Detect which cell encompasses the target text, then output its (X, Y) center coordinate. 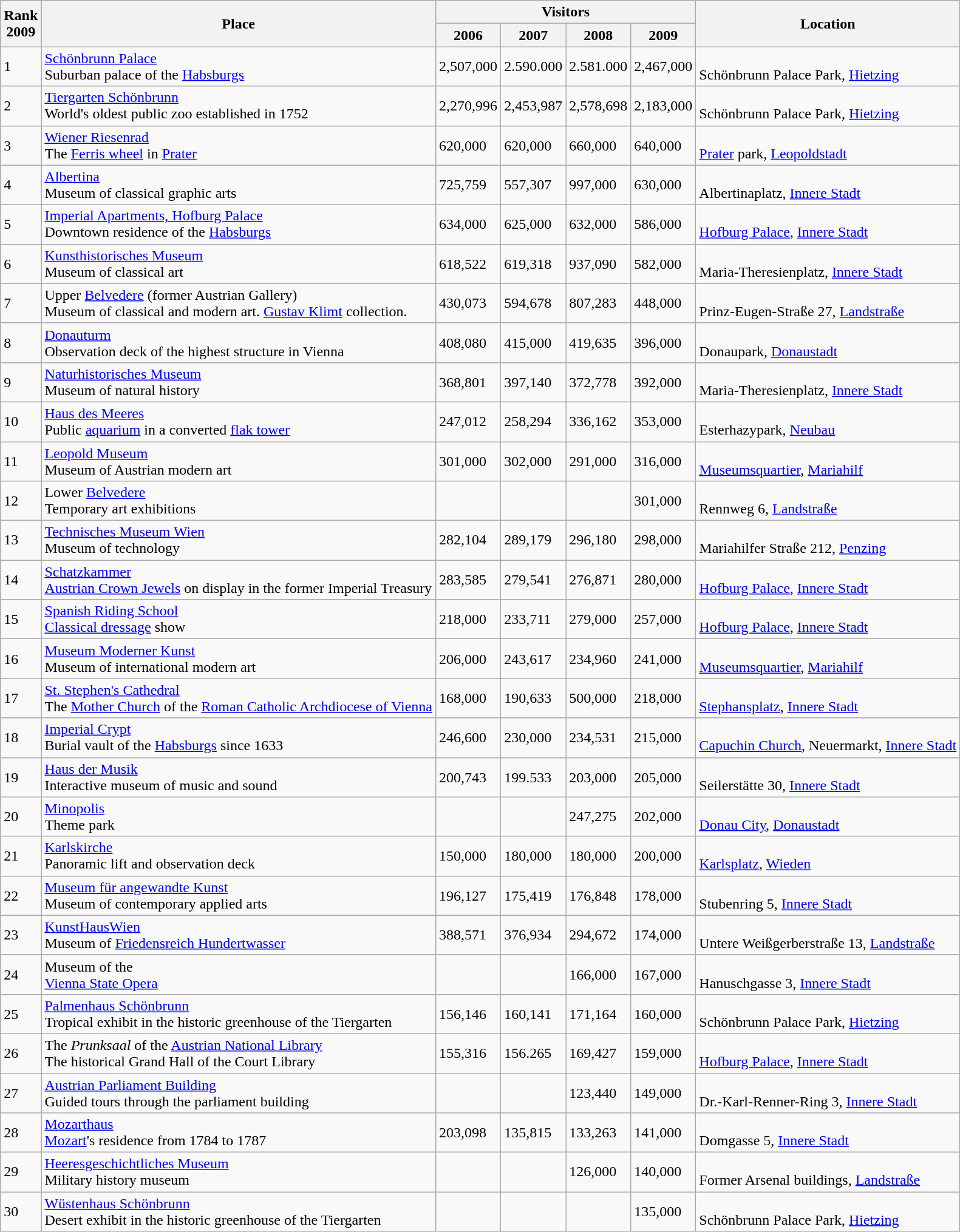
280,000 (663, 580)
619,318 (533, 263)
276,871 (599, 580)
557,307 (533, 184)
282,104 (469, 540)
368,801 (469, 382)
298,000 (663, 540)
3 (21, 146)
Donaupark, Donaustadt (828, 342)
2007 (533, 35)
135,815 (533, 1132)
Kunsthistorisches MuseumMuseum of classical art (239, 263)
430,073 (469, 303)
4 (21, 184)
205,000 (663, 777)
Spanish Riding SchoolClassical dressage show (239, 619)
2006 (469, 35)
20 (21, 817)
202,000 (663, 817)
388,571 (469, 935)
586,000 (663, 225)
257,000 (663, 619)
175,419 (533, 896)
630,000 (663, 184)
MinopolisTheme park (239, 817)
Haus des MeeresPublic aquarium in a converted flak tower (239, 421)
196,127 (469, 896)
29 (21, 1173)
126,000 (599, 1173)
291,000 (599, 461)
725,759 (469, 184)
133,263 (599, 1132)
6 (21, 263)
Lower BelvedereTemporary art exhibitions (239, 501)
1 (21, 67)
160,000 (663, 1014)
140,000 (663, 1173)
166,000 (599, 975)
448,000 (663, 303)
Schönbrunn PalaceSuburban palace of the Habsburgs (239, 67)
18 (21, 738)
149,000 (663, 1092)
634,000 (469, 225)
582,000 (663, 263)
9 (21, 382)
Museum Moderner KunstMuseum of international modern art (239, 659)
Naturhistorisches MuseumMuseum of natural history (239, 382)
215,000 (663, 738)
AlbertinaMuseum of classical graphic arts (239, 184)
243,617 (533, 659)
397,140 (533, 382)
258,294 (533, 421)
24 (21, 975)
632,000 (599, 225)
Imperial CryptBurial vault of the Habsburgs since 1633 (239, 738)
Haus der MusikInteractive museum of music and sound (239, 777)
594,678 (533, 303)
Prater park, Leopoldstadt (828, 146)
176,848 (599, 896)
141,000 (663, 1132)
Palmenhaus SchönbrunnTropical exhibit in the historic greenhouse of the Tiergarten (239, 1014)
376,934 (533, 935)
Place (239, 24)
279,000 (599, 619)
Location (828, 24)
Technisches Museum WienMuseum of technology (239, 540)
Tiergarten SchönbrunnWorld's oldest public zoo established in 1752 (239, 106)
Former Arsenal buildings, Landstraße (828, 1173)
167,000 (663, 975)
Seilerstätte 30, Innere Stadt (828, 777)
316,000 (663, 461)
230,000 (533, 738)
Leopold MuseumMuseum of Austrian modern art (239, 461)
Upper Belvedere (former Austrian Gallery)Museum of classical and modern art. Gustav Klimt collection. (239, 303)
408,080 (469, 342)
174,000 (663, 935)
353,000 (663, 421)
618,522 (469, 263)
2,507,000 (469, 67)
Esterhazypark, Neubau (828, 421)
199.533 (533, 777)
660,000 (599, 146)
159,000 (663, 1054)
150,000 (469, 856)
135,000 (663, 1211)
234,531 (599, 738)
Museum für angewandte KunstMuseum of contemporary applied arts (239, 896)
289,179 (533, 540)
Donau City, Donaustadt (828, 817)
26 (21, 1054)
247,275 (599, 817)
156.265 (533, 1054)
937,090 (599, 263)
30 (21, 1211)
296,180 (599, 540)
7 (21, 303)
336,162 (599, 421)
13 (21, 540)
Wüstenhaus SchönbrunnDesert exhibit in the historic greenhouse of the Tiergarten (239, 1211)
500,000 (599, 698)
12 (21, 501)
Rank2009 (21, 24)
The Prunksaal of the Austrian National LibraryThe historical Grand Hall of the Court Library (239, 1054)
2,453,987 (533, 106)
SchatzkammerAustrian Crown Jewels on display in the former Imperial Treasury (239, 580)
279,541 (533, 580)
14 (21, 580)
16 (21, 659)
19 (21, 777)
15 (21, 619)
Hanuschgasse 3, Innere Stadt (828, 975)
283,585 (469, 580)
200,743 (469, 777)
2.581.000 (599, 67)
Domgasse 5, Innere Stadt (828, 1132)
203,000 (599, 777)
247,012 (469, 421)
KunstHausWienMuseum of Friedensreich Hundertwasser (239, 935)
2009 (663, 35)
206,000 (469, 659)
Heeresgeschichtliches MuseumMilitary history museum (239, 1173)
190,633 (533, 698)
Stubenring 5, Innere Stadt (828, 896)
625,000 (533, 225)
10 (21, 421)
419,635 (599, 342)
2,578,698 (599, 106)
Stephansplatz, Innere Stadt (828, 698)
Prinz-Eugen-Straße 27, Landstraße (828, 303)
Karlsplatz, Wieden (828, 856)
294,672 (599, 935)
Imperial Apartments, Hofburg PalaceDowntown residence of the Habsburgs (239, 225)
DonauturmObservation deck of the highest structure in Vienna (239, 342)
640,000 (663, 146)
2008 (599, 35)
171,164 (599, 1014)
168,000 (469, 698)
392,000 (663, 382)
Mariahilfer Straße 212, Penzing (828, 540)
Dr.-Karl-Renner-Ring 3, Innere Stadt (828, 1092)
234,960 (599, 659)
17 (21, 698)
5 (21, 225)
Austrian Parliament BuildingGuided tours through the parliament building (239, 1092)
Untere Weißgerberstraße 13, Landstraße (828, 935)
160,141 (533, 1014)
27 (21, 1092)
8 (21, 342)
246,600 (469, 738)
169,427 (599, 1054)
11 (21, 461)
21 (21, 856)
241,000 (663, 659)
2 (21, 106)
415,000 (533, 342)
2,270,996 (469, 106)
372,778 (599, 382)
156,146 (469, 1014)
997,000 (599, 184)
23 (21, 935)
MozarthausMozart's residence from 1784 to 1787 (239, 1132)
302,000 (533, 461)
Visitors (566, 12)
2,467,000 (663, 67)
St. Stephen's CathedralThe Mother Church of the Roman Catholic Archdiocese of Vienna (239, 698)
KarlskirchePanoramic lift and observation deck (239, 856)
Wiener RiesenradThe Ferris wheel in Prater (239, 146)
178,000 (663, 896)
396,000 (663, 342)
28 (21, 1132)
203,098 (469, 1132)
2.590.000 (533, 67)
2,183,000 (663, 106)
Capuchin Church, Neuermarkt, Innere Stadt (828, 738)
123,440 (599, 1092)
807,283 (599, 303)
233,711 (533, 619)
200,000 (663, 856)
Rennweg 6, Landstraße (828, 501)
25 (21, 1014)
22 (21, 896)
Albertinaplatz, Innere Stadt (828, 184)
Museum of theVienna State Opera (239, 975)
155,316 (469, 1054)
